Determine the (X, Y) coordinate at the center of the cell enclosing the given text.  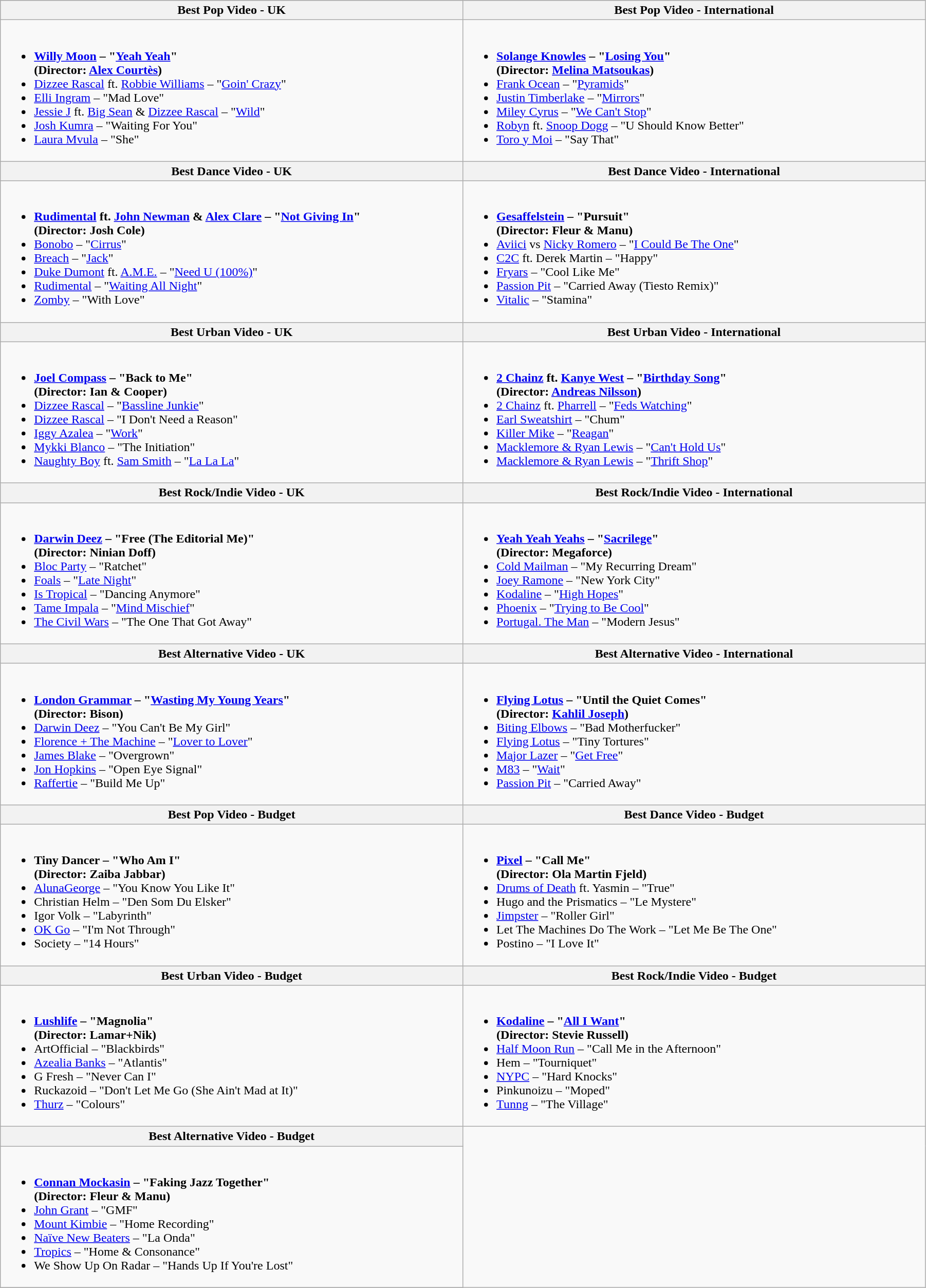
Best Urban Video - Budget (232, 976)
Best Pop Video - Budget (232, 814)
Best Pop Video - UK (232, 10)
Best Dance Video - International (694, 171)
Best Alternative Video - International (694, 654)
Best Pop Video - International (694, 10)
Best Alternative Video - Budget (232, 1136)
Best Dance Video - Budget (694, 814)
Best Rock/Indie Video - Budget (694, 976)
Best Rock/Indie Video - International (694, 493)
Best Urban Video - UK (232, 332)
Best Dance Video - UK (232, 171)
Best Urban Video - International (694, 332)
Best Alternative Video - UK (232, 654)
Best Rock/Indie Video - UK (232, 493)
